Search for the cell housing the specified text and yield its (X, Y) center coordinate. 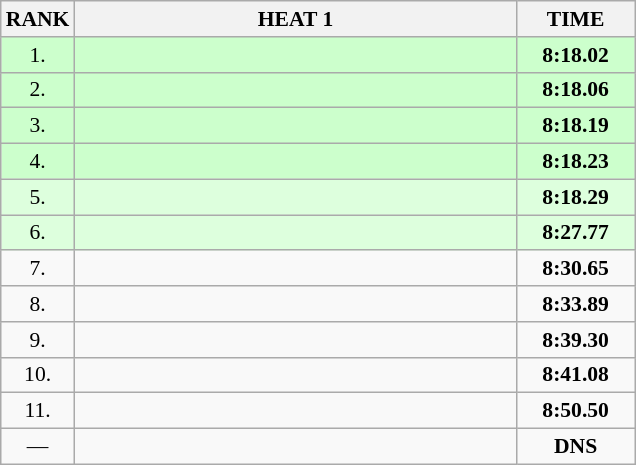
8:33.89 (576, 304)
8:18.06 (576, 90)
8:18.23 (576, 162)
TIME (576, 19)
11. (38, 411)
8:18.19 (576, 126)
1. (38, 55)
DNS (576, 447)
RANK (38, 19)
5. (38, 197)
HEAT 1 (295, 19)
— (38, 447)
7. (38, 269)
8:50.50 (576, 411)
8:39.30 (576, 340)
8:18.29 (576, 197)
3. (38, 126)
8:18.02 (576, 55)
10. (38, 375)
4. (38, 162)
8:30.65 (576, 269)
8. (38, 304)
9. (38, 340)
8:41.08 (576, 375)
6. (38, 233)
2. (38, 90)
8:27.77 (576, 233)
